Scan for the cell matching the given text and deliver its [X, Y] coordinate at center. 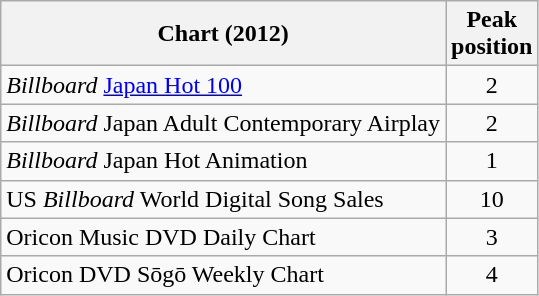
3 [492, 237]
Billboard Japan Adult Contemporary Airplay [224, 123]
4 [492, 275]
Oricon DVD Sōgō Weekly Chart [224, 275]
Peakposition [492, 34]
10 [492, 199]
1 [492, 161]
Oricon Music DVD Daily Chart [224, 237]
Chart (2012) [224, 34]
Billboard Japan Hot Animation [224, 161]
US Billboard World Digital Song Sales [224, 199]
Billboard Japan Hot 100 [224, 85]
